Return [X, Y] of the center of cell containing provided text 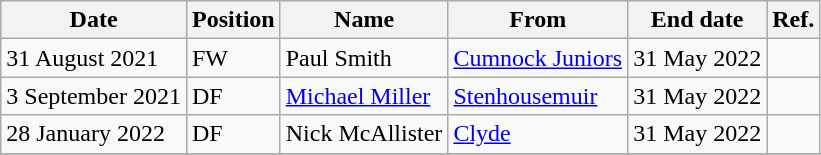
Paul Smith [364, 58]
From [538, 20]
Clyde [538, 134]
Cumnock Juniors [538, 58]
FW [233, 58]
28 January 2022 [94, 134]
Ref. [794, 20]
Stenhousemuir [538, 96]
3 September 2021 [94, 96]
Name [364, 20]
Date [94, 20]
Position [233, 20]
Michael Miller [364, 96]
Nick McAllister [364, 134]
End date [698, 20]
31 August 2021 [94, 58]
